Find where the given text appears and provide that cell's center as (x, y) coordinate. 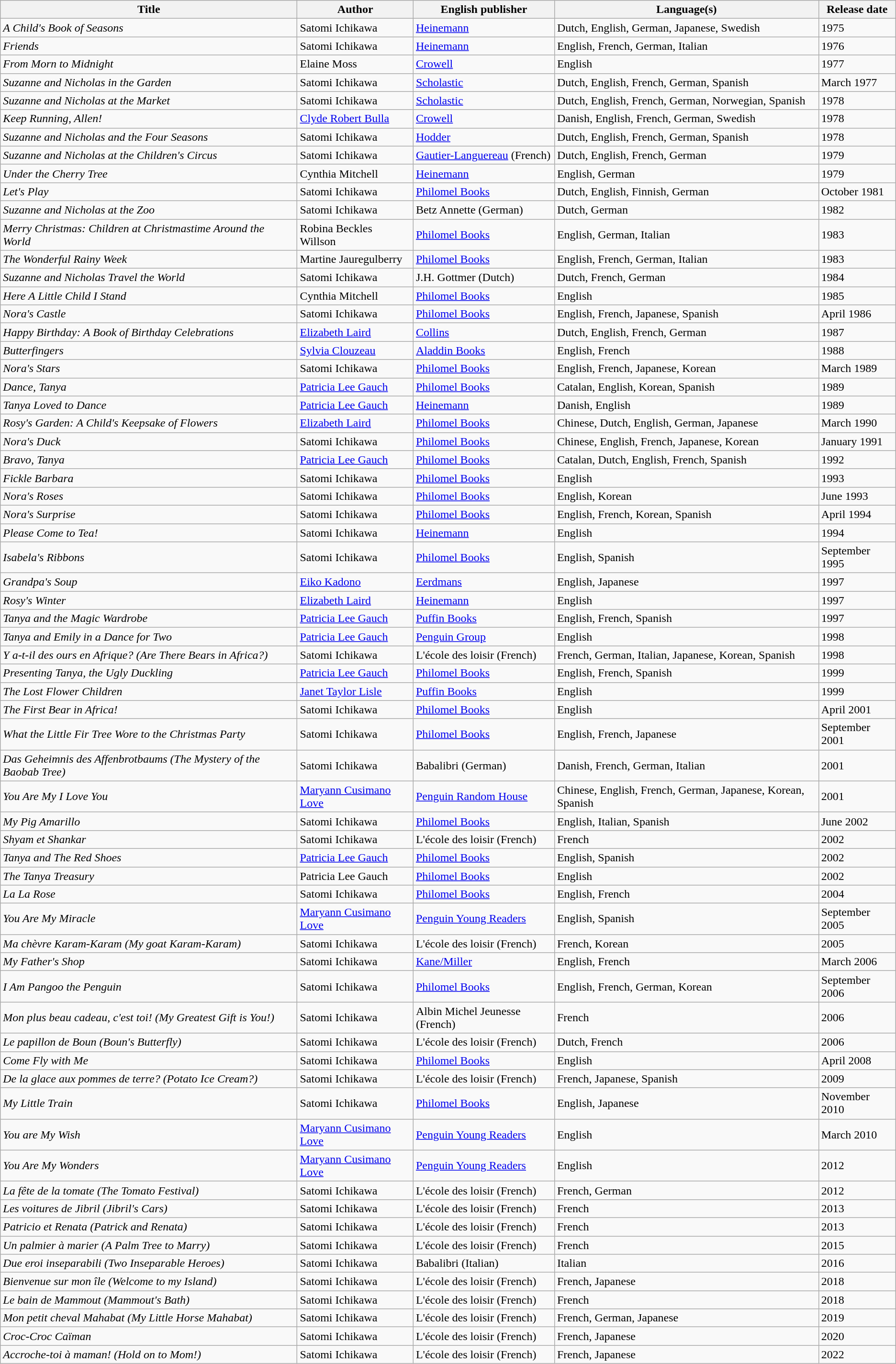
Under the Cherry Tree (149, 173)
You Are My I Love You (149, 797)
Friends (149, 46)
Here A Little Child I Stand (149, 296)
Danish, French, German, Italian (686, 765)
March 1989 (857, 369)
Happy Birthday: A Book of Birthday Celebrations (149, 332)
2019 (857, 1318)
Hodder (483, 137)
Babalibri (German) (483, 765)
Danish, English (686, 405)
Nora's Duck (149, 441)
J.H. Gottmer (Dutch) (483, 278)
Chinese, English, French, Japanese, Korean (686, 441)
1985 (857, 296)
La fête de la tomate (The Tomato Festival) (149, 1190)
A Child's Book of Seasons (149, 28)
French, German, Japanese (686, 1318)
Nora's Stars (149, 369)
Please Come to Tea! (149, 533)
Janet Taylor Lisle (355, 691)
Eerdmans (483, 582)
Dutch, English, German, Japanese, Swedish (686, 28)
Clyde Robert Bulla (355, 119)
Release date (857, 10)
Robina Beckles Willson (355, 235)
2015 (857, 1245)
Suzanne and Nicholas Travel the World (149, 278)
March 1990 (857, 423)
English, French, German, Korean (686, 986)
October 1981 (857, 192)
1984 (857, 278)
1982 (857, 210)
Suzanne and Nicholas at the Children's Circus (149, 155)
French, German, Italian, Japanese, Korean, Spanish (686, 655)
Presenting Tanya, the Ugly Duckling (149, 673)
2005 (857, 944)
April 2001 (857, 710)
Due eroi inseparabili (Two Inseparable Heroes) (149, 1263)
1987 (857, 332)
June 2002 (857, 821)
Un palmier à marier (A Palm Tree to Marry) (149, 1245)
The Tanya Treasury (149, 876)
Nora's Surprise (149, 514)
Bravo, Tanya (149, 460)
Isabela's Ribbons (149, 557)
2022 (857, 1354)
Chinese, English, French, German, Japanese, Korean, Spanish (686, 797)
My Little Train (149, 1103)
March 2006 (857, 962)
Language(s) (686, 10)
Suzanne and Nicholas in the Garden (149, 82)
Dutch, French (686, 1042)
November 2010 (857, 1103)
French, German (686, 1190)
January 1991 (857, 441)
1992 (857, 460)
1993 (857, 478)
Albin Michel Jeunesse (French) (483, 1018)
Dutch, French, German (686, 278)
March 1977 (857, 82)
Tanya and The Red Shoes (149, 857)
Dutch, English, Finnish, German (686, 192)
Martine Jauregulberry (355, 259)
June 1993 (857, 496)
French, Korean (686, 944)
Nora's Castle (149, 314)
My Father's Shop (149, 962)
Butterfingers (149, 350)
Das Geheimnis des Affenbrotbaums (The Mystery of the Baobab Tree) (149, 765)
English, German, Italian (686, 235)
Mon plus beau cadeau, c'est toi! (My Greatest Gift is You!) (149, 1018)
September 2005 (857, 919)
Nora's Roses (149, 496)
What the Little Fir Tree Wore to the Christmas Party (149, 734)
Author (355, 10)
April 2008 (857, 1060)
La La Rose (149, 894)
Suzanne and Nicholas at the Market (149, 101)
English, Korean (686, 496)
1988 (857, 350)
Dutch, German (686, 210)
Elaine Moss (355, 64)
English, Italian, Spanish (686, 821)
English, French, Japanese, Spanish (686, 314)
Tanya and Emily in a Dance for Two (149, 637)
Shyam et Shankar (149, 839)
Babalibri (Italian) (483, 1263)
French, Japanese, Spanish (686, 1079)
Suzanne and Nicholas at the Zoo (149, 210)
Bienvenue sur mon île (Welcome to my Island) (149, 1282)
March 2010 (857, 1135)
My Pig Amarillo (149, 821)
Danish, English, French, German, Swedish (686, 119)
Penguin Group (483, 637)
Gautier-Languereau (French) (483, 155)
Croc-Croc Caïman (149, 1336)
Accroche-toi à maman! (Hold on to Mom!) (149, 1354)
Le bain de Mammout (Mammout's Bath) (149, 1300)
Les voitures de Jibril (Jibril's Cars) (149, 1208)
Grandpa's Soup (149, 582)
Rosy's Garden: A Child's Keepsake of Flowers (149, 423)
Eiko Kadono (355, 582)
Mon petit cheval Mahabat (My Little Horse Mahabat) (149, 1318)
April 1994 (857, 514)
Merry Christmas: Children at Christmastime Around the World (149, 235)
Catalan, Dutch, English, French, Spanish (686, 460)
Tanya and the Magic Wardrobe (149, 619)
Suzanne and Nicholas and the Four Seasons (149, 137)
September 2006 (857, 986)
Betz Annette (German) (483, 210)
Keep Running, Allen! (149, 119)
You Are My Miracle (149, 919)
Patricio et Renata (Patrick and Renata) (149, 1227)
The Wonderful Rainy Week (149, 259)
You are My Wish (149, 1135)
From Morn to Midnight (149, 64)
English, French, Japanese (686, 734)
English, French, Japanese, Korean (686, 369)
Le papillon de Boun (Boun's Butterfly) (149, 1042)
Sylvia Clouzeau (355, 350)
Aladdin Books (483, 350)
Dance, Tanya (149, 387)
I Am Pangoo the Penguin (149, 986)
Rosy's Winter (149, 600)
The Lost Flower Children (149, 691)
Come Fly with Me (149, 1060)
The First Bear in Africa! (149, 710)
You Are My Wonders (149, 1165)
Kane/Miller (483, 962)
English, French, Korean, Spanish (686, 514)
2004 (857, 894)
De la glace aux pommes de terre? (Potato Ice Cream?) (149, 1079)
2009 (857, 1079)
2020 (857, 1336)
Ma chèvre Karam-Karam (My goat Karam-Karam) (149, 944)
English, German (686, 173)
Title (149, 10)
Catalan, English, Korean, Spanish (686, 387)
Fickle Barbara (149, 478)
1977 (857, 64)
English publisher (483, 10)
Collins (483, 332)
Italian (686, 1263)
Penguin Random House (483, 797)
September 2001 (857, 734)
1976 (857, 46)
Y a-t-il des ours en Afrique? (Are There Bears in Africa?) (149, 655)
Dutch, English, French, German, Norwegian, Spanish (686, 101)
Let's Play (149, 192)
2016 (857, 1263)
1975 (857, 28)
Tanya Loved to Dance (149, 405)
April 1986 (857, 314)
September 1995 (857, 557)
Chinese, Dutch, English, German, Japanese (686, 423)
1994 (857, 533)
